For the text-containing cell, return its midpoint in (X, Y) coordinate format. 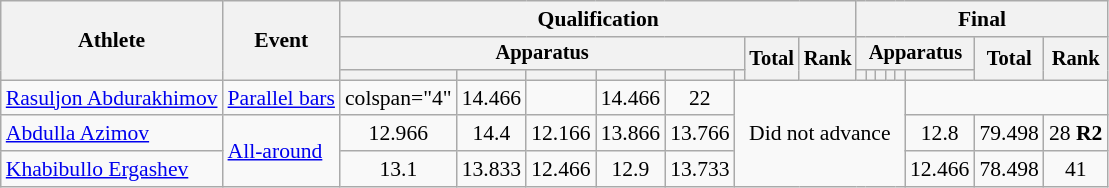
12.9 (630, 169)
13.866 (630, 134)
Khabibullo Ergashev (112, 169)
Final (982, 19)
13.833 (492, 169)
14.4 (492, 134)
28 R2 (1076, 134)
12.8 (940, 134)
13.766 (700, 134)
Event (282, 40)
79.498 (1008, 134)
12.966 (398, 134)
78.498 (1008, 169)
22 (700, 98)
Rasuljon Abdurakhimov (112, 98)
13.1 (398, 169)
All-around (282, 152)
Abdulla Azimov (112, 134)
colspan="4" (398, 98)
12.166 (560, 134)
Did not advance (820, 134)
Parallel bars (282, 98)
41 (1076, 169)
Qualification (598, 19)
Athlete (112, 40)
13.733 (700, 169)
